Extract the (X, Y) coordinate from the center of the cell holding the provided text.  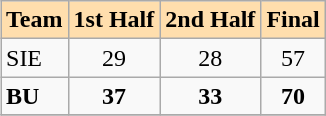
70 (293, 96)
BU (34, 96)
Team (34, 20)
33 (210, 96)
2nd Half (210, 20)
37 (114, 96)
1st Half (114, 20)
57 (293, 58)
29 (114, 58)
Final (293, 20)
SIE (34, 58)
28 (210, 58)
